Provide the (X, Y) coordinate of the cell's center where the given text is located.  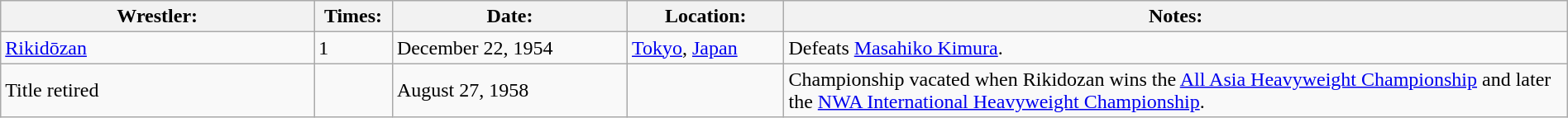
Rikidōzan (157, 48)
Wrestler: (157, 17)
Defeats Masahiko Kimura. (1176, 48)
August 27, 1958 (509, 91)
1 (354, 48)
Title retired (157, 91)
Location: (706, 17)
Times: (354, 17)
Championship vacated when Rikidozan wins the All Asia Heavyweight Championship and later the NWA International Heavyweight Championship. (1176, 91)
Notes: (1176, 17)
Date: (509, 17)
December 22, 1954 (509, 48)
Tokyo, Japan (706, 48)
